Capture the cell that displays the provided text and extract its (x, y) central coordinate. 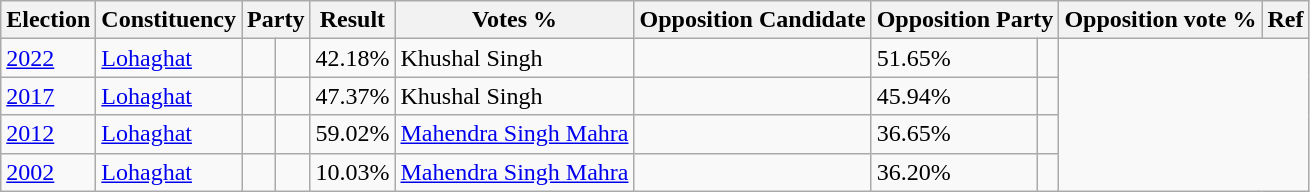
Opposition Party (965, 20)
Votes % (514, 20)
Election (48, 20)
Opposition Candidate (752, 20)
59.02% (352, 134)
2017 (48, 96)
Result (352, 20)
Ref (1286, 20)
Opposition vote % (1160, 20)
Party (276, 20)
42.18% (352, 58)
36.65% (954, 134)
45.94% (954, 96)
2022 (48, 58)
Constituency (169, 20)
2012 (48, 134)
2002 (48, 172)
10.03% (352, 172)
36.20% (954, 172)
47.37% (352, 96)
51.65% (954, 58)
